Scan for the cell matching the given text and deliver its (x, y) coordinate at center. 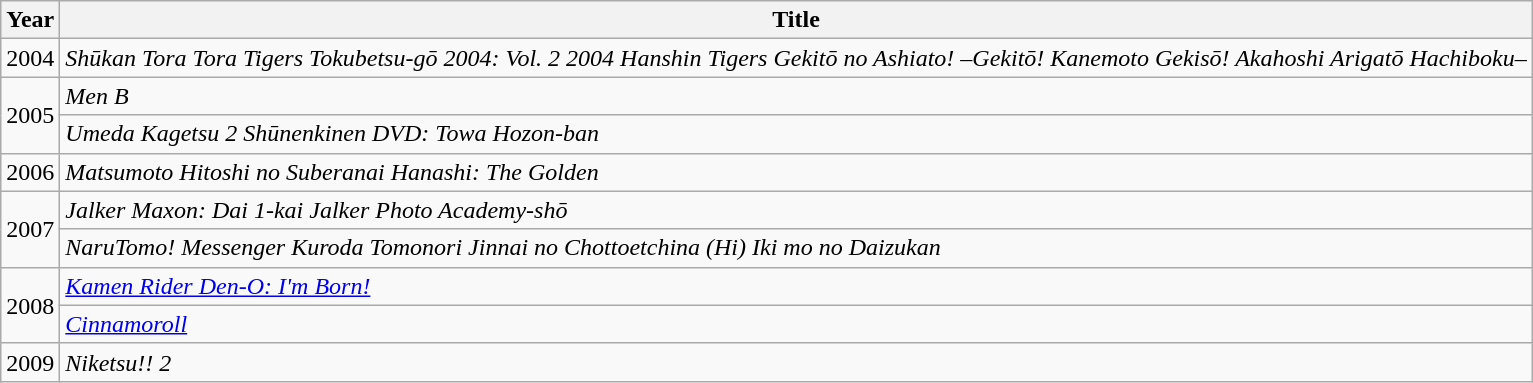
Shūkan Tora Tora Tigers Tokubetsu-gō 2004: Vol. 2 2004 Hanshin Tigers Gekitō no Ashiato! –Gekitō! Kanemoto Gekisō! Akahoshi Arigatō Hachiboku– (796, 58)
Kamen Rider Den-O: I'm Born! (796, 286)
2005 (30, 115)
2006 (30, 172)
Year (30, 20)
Matsumoto Hitoshi no Suberanai Hanashi: The Golden (796, 172)
Niketsu!! 2 (796, 362)
Men B (796, 96)
2008 (30, 305)
Umeda Kagetsu 2 Shūnenkinen DVD: Towa Hozon-ban (796, 134)
NaruTomo! Messenger Kuroda Tomonori Jinnai no Chottoetchina (Hi) Iki mo no Daizukan (796, 248)
2004 (30, 58)
Title (796, 20)
2007 (30, 229)
Cinnamoroll (796, 324)
2009 (30, 362)
Jalker Maxon: Dai 1-kai Jalker Photo Academy-shō (796, 210)
